Scan for the cell matching the given text and deliver its (x, y) coordinate at center. 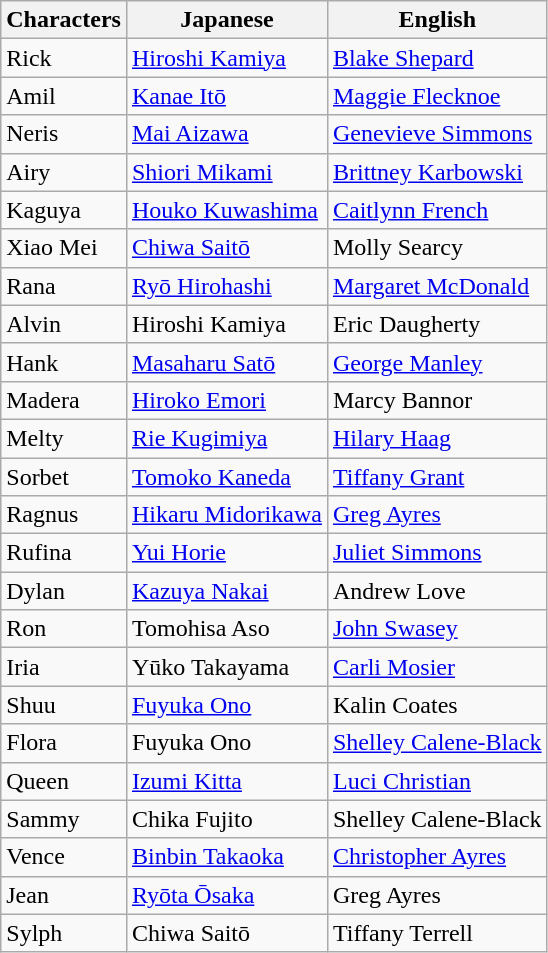
Christopher Ayres (437, 857)
English (437, 20)
Kaguya (64, 210)
Iria (64, 667)
Tiffany Grant (437, 477)
Hiroko Emori (226, 400)
Jean (64, 895)
Juliet Simmons (437, 553)
Rana (64, 286)
Ragnus (64, 515)
Mai Aizawa (226, 134)
Kanae Itō (226, 96)
Masaharu Satō (226, 362)
Amil (64, 96)
Molly Searcy (437, 248)
Genevieve Simmons (437, 134)
Hank (64, 362)
Sylph (64, 933)
Sammy (64, 819)
Vence (64, 857)
Ron (64, 629)
Shuu (64, 705)
Sorbet (64, 477)
Dylan (64, 591)
Carli Mosier (437, 667)
Izumi Kitta (226, 781)
Characters (64, 20)
Shiori Mikami (226, 172)
Airy (64, 172)
Japanese (226, 20)
Alvin (64, 324)
Melty (64, 438)
Rufina (64, 553)
Maggie Flecknoe (437, 96)
Yui Horie (226, 553)
Brittney Karbowski (437, 172)
Eric Daugherty (437, 324)
Kalin Coates (437, 705)
John Swasey (437, 629)
Houko Kuwashima (226, 210)
Marcy Bannor (437, 400)
Blake Shepard (437, 58)
Ryō Hirohashi (226, 286)
George Manley (437, 362)
Hilary Haag (437, 438)
Caitlynn French (437, 210)
Andrew Love (437, 591)
Hikaru Midorikawa (226, 515)
Rick (64, 58)
Neris (64, 134)
Tomoko Kaneda (226, 477)
Binbin Takaoka (226, 857)
Tiffany Terrell (437, 933)
Margaret McDonald (437, 286)
Flora (64, 743)
Queen (64, 781)
Rie Kugimiya (226, 438)
Madera (64, 400)
Luci Christian (437, 781)
Xiao Mei (64, 248)
Ryōta Ōsaka (226, 895)
Kazuya Nakai (226, 591)
Yūko Takayama (226, 667)
Chika Fujito (226, 819)
Tomohisa Aso (226, 629)
